Search for the cell housing the specified text and yield its [x, y] center coordinate. 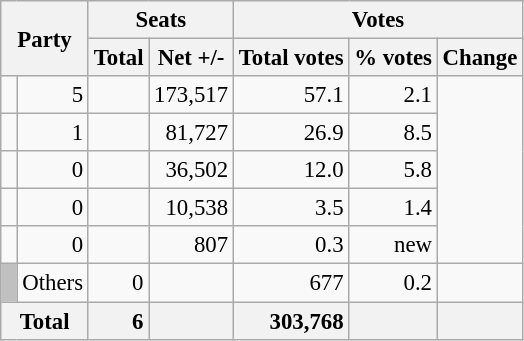
81,727 [192, 133]
10,538 [192, 208]
36,502 [192, 170]
26.9 [290, 133]
new [393, 245]
Votes [378, 20]
57.1 [290, 95]
Change [480, 58]
8.5 [393, 133]
12.0 [290, 170]
Others [52, 283]
6 [118, 321]
Net +/- [192, 58]
1.4 [393, 208]
3.5 [290, 208]
173,517 [192, 95]
303,768 [290, 321]
5.8 [393, 170]
5 [52, 95]
1 [52, 133]
% votes [393, 58]
807 [192, 245]
0.3 [290, 245]
2.1 [393, 95]
Party [45, 38]
Total votes [290, 58]
677 [290, 283]
0.2 [393, 283]
Seats [160, 20]
